Find where the given text appears and provide that cell's center as [X, Y] coordinate. 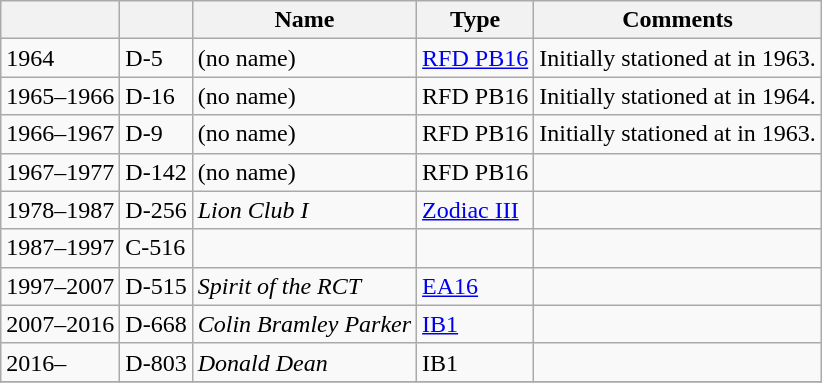
D-142 [156, 172]
1964 [60, 58]
Name [304, 20]
2016– [60, 362]
D-256 [156, 210]
D-5 [156, 58]
D-668 [156, 324]
Donald Dean [304, 362]
1997–2007 [60, 286]
D-16 [156, 96]
Spirit of the RCT [304, 286]
1965–1966 [60, 96]
Initially stationed at in 1964. [678, 96]
Zodiac III [476, 210]
Type [476, 20]
D-515 [156, 286]
1978–1987 [60, 210]
2007–2016 [60, 324]
D-9 [156, 134]
C-516 [156, 248]
1966–1967 [60, 134]
1967–1977 [60, 172]
EA16 [476, 286]
Colin Bramley Parker [304, 324]
1987–1997 [60, 248]
Comments [678, 20]
D-803 [156, 362]
Lion Club I [304, 210]
